Output the (x, y) coordinate of the center of the cell containing the given text.  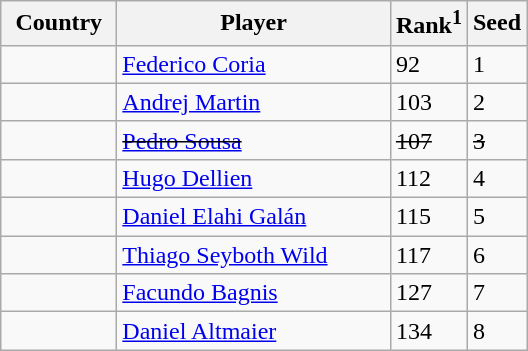
115 (428, 217)
107 (428, 140)
134 (428, 331)
7 (496, 293)
Federico Coria (254, 64)
Daniel Altmaier (254, 331)
Hugo Dellien (254, 178)
2 (496, 102)
3 (496, 140)
6 (496, 255)
Daniel Elahi Galán (254, 217)
117 (428, 255)
127 (428, 293)
Andrej Martin (254, 102)
Country (59, 24)
Seed (496, 24)
Rank1 (428, 24)
Player (254, 24)
5 (496, 217)
Facundo Bagnis (254, 293)
112 (428, 178)
103 (428, 102)
Thiago Seyboth Wild (254, 255)
92 (428, 64)
8 (496, 331)
1 (496, 64)
4 (496, 178)
Pedro Sousa (254, 140)
